Detect which cell encompasses the target text, then output its (X, Y) center coordinate. 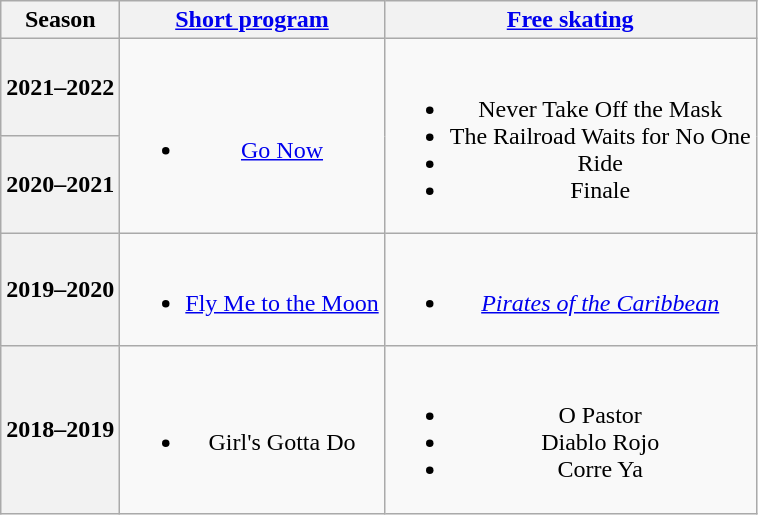
Girl's Gotta Do (252, 430)
Free skating (570, 20)
Season (60, 20)
Pirates of the Caribbean (570, 290)
Never Take Off the MaskThe Railroad Waits for No OneRideFinale (570, 136)
2019–2020 (60, 290)
2018–2019 (60, 430)
Go Now (252, 136)
Fly Me to the Moon (252, 290)
2020–2021 (60, 184)
2021–2022 (60, 88)
Short program (252, 20)
O PastorDiablo RojoCorre Ya (570, 430)
